Extract the [x, y] coordinate from the center of the cell holding the provided text.  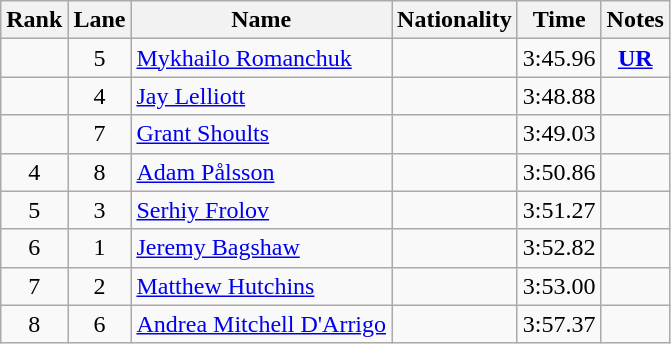
1 [100, 248]
Serhiy Frolov [262, 210]
Adam Pålsson [262, 172]
Lane [100, 20]
3:51.27 [559, 210]
3:48.88 [559, 96]
Jay Lelliott [262, 96]
Name [262, 20]
Grant Shoults [262, 134]
Jeremy Bagshaw [262, 248]
Rank [34, 20]
3:57.37 [559, 324]
UR [635, 58]
3:52.82 [559, 248]
3:45.96 [559, 58]
Mykhailo Romanchuk [262, 58]
Notes [635, 20]
Matthew Hutchins [262, 286]
3 [100, 210]
3:50.86 [559, 172]
Time [559, 20]
Andrea Mitchell D'Arrigo [262, 324]
3:49.03 [559, 134]
3:53.00 [559, 286]
Nationality [455, 20]
2 [100, 286]
